For the text-containing cell, return its midpoint in [x, y] coordinate format. 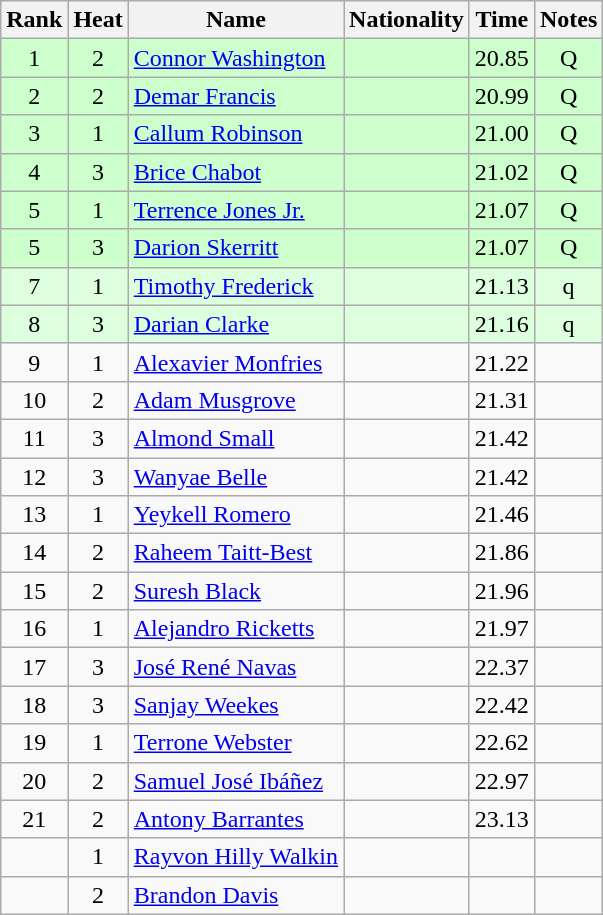
Sanjay Weekes [236, 705]
Time [502, 20]
20.85 [502, 58]
21.97 [502, 629]
21.00 [502, 134]
Name [236, 20]
Rayvon Hilly Walkin [236, 857]
14 [34, 553]
21.46 [502, 515]
10 [34, 400]
13 [34, 515]
18 [34, 705]
Suresh Black [236, 591]
22.37 [502, 667]
22.42 [502, 705]
20 [34, 781]
20.99 [502, 96]
22.62 [502, 743]
9 [34, 362]
Rank [34, 20]
Timothy Frederick [236, 286]
Antony Barrantes [236, 819]
Demar Francis [236, 96]
22.97 [502, 781]
7 [34, 286]
4 [34, 172]
12 [34, 477]
21.13 [502, 286]
8 [34, 324]
Darian Clarke [236, 324]
Alexavier Monfries [236, 362]
Heat [98, 20]
21.31 [502, 400]
21.16 [502, 324]
Adam Musgrove [236, 400]
Notes [568, 20]
Terrence Jones Jr. [236, 210]
21.02 [502, 172]
Terrone Webster [236, 743]
Callum Robinson [236, 134]
19 [34, 743]
Connor Washington [236, 58]
Alejandro Ricketts [236, 629]
Samuel José Ibáñez [236, 781]
Brandon Davis [236, 895]
23.13 [502, 819]
Wanyae Belle [236, 477]
16 [34, 629]
15 [34, 591]
Almond Small [236, 438]
Brice Chabot [236, 172]
Raheem Taitt-Best [236, 553]
17 [34, 667]
21.22 [502, 362]
21.86 [502, 553]
Yeykell Romero [236, 515]
Darion Skerritt [236, 248]
11 [34, 438]
José René Navas [236, 667]
Nationality [407, 20]
21 [34, 819]
21.96 [502, 591]
